Output the (x, y) coordinate of the center of the cell containing the given text.  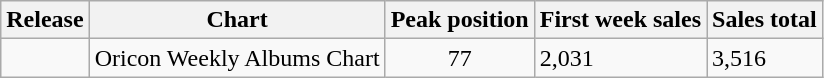
Oricon Weekly Albums Chart (237, 58)
3,516 (765, 58)
Sales total (765, 20)
2,031 (620, 58)
First week sales (620, 20)
Chart (237, 20)
77 (460, 58)
Peak position (460, 20)
Release (45, 20)
